From the cell containing the given text, extract its center point as [x, y] coordinate. 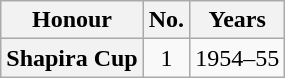
Shapira Cup [72, 58]
1 [166, 58]
Years [238, 20]
1954–55 [238, 58]
Honour [72, 20]
No. [166, 20]
